Find where the given text appears and provide that cell's center as (x, y) coordinate. 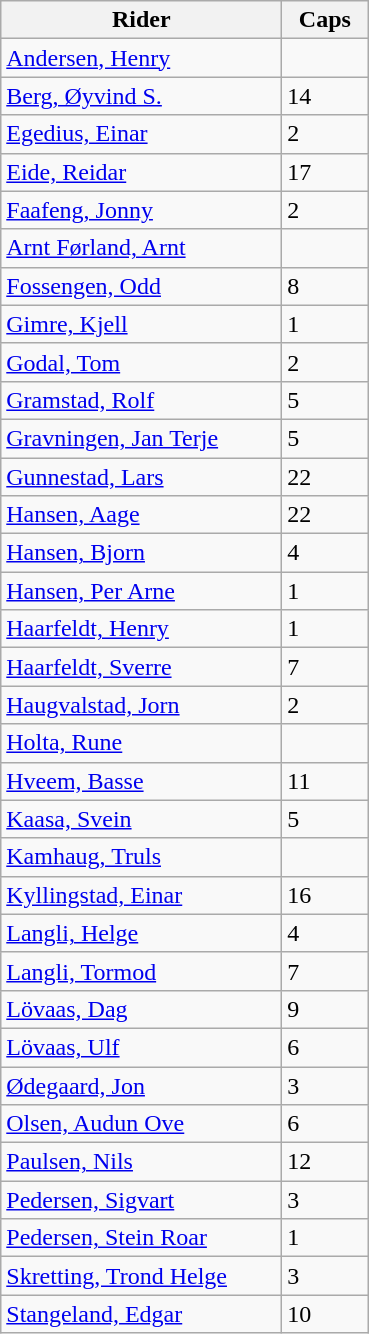
Pedersen, Stein Roar (142, 1238)
Godal, Tom (142, 362)
Andersen, Henry (142, 58)
Lövaas, Ulf (142, 1047)
17 (325, 172)
Berg, Øyvind S. (142, 96)
Stangeland, Edgar (142, 1314)
16 (325, 895)
Gimre, Kjell (142, 324)
Haugvalstad, Jorn (142, 705)
Kaasa, Svein (142, 819)
Haarfeldt, Sverre (142, 667)
Kamhaug, Truls (142, 857)
Hansen, Per Arne (142, 591)
Ødegaard, Jon (142, 1085)
Eide, Reidar (142, 172)
Kyllingstad, Einar (142, 895)
Faafeng, Jonny (142, 210)
8 (325, 286)
Paulsen, Nils (142, 1162)
11 (325, 781)
Hansen, Aage (142, 515)
Holta, Rune (142, 743)
Langli, Helge (142, 933)
Pedersen, Sigvart (142, 1200)
Egedius, Einar (142, 134)
Caps (325, 20)
Olsen, Audun Ove (142, 1124)
Gravningen, Jan Terje (142, 438)
Lövaas, Dag (142, 1009)
Gunnestad, Lars (142, 477)
Skretting, Trond Helge (142, 1276)
Rider (142, 20)
10 (325, 1314)
Langli, Tormod (142, 971)
Haarfeldt, Henry (142, 629)
Hveem, Basse (142, 781)
9 (325, 1009)
Arnt Førland, Arnt (142, 248)
Hansen, Bjorn (142, 553)
Fossengen, Odd (142, 286)
12 (325, 1162)
14 (325, 96)
Gramstad, Rolf (142, 400)
